Capture the cell that displays the provided text and extract its [x, y] central coordinate. 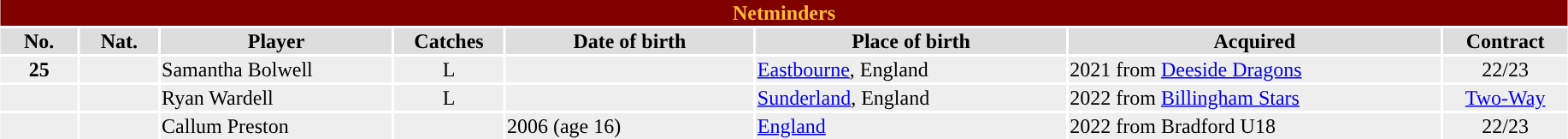
Place of birth [911, 41]
Ryan Wardell [277, 98]
Callum Preston [277, 126]
2021 from Deeside Dragons [1255, 69]
Sunderland, England [911, 98]
Catches [450, 41]
Eastbourne, England [911, 69]
Two-Way [1506, 98]
2006 (age 16) [629, 126]
2022 from Billingham Stars [1255, 98]
Date of birth [629, 41]
25 [39, 69]
Samantha Bolwell [277, 69]
England [911, 126]
Acquired [1255, 41]
Player [277, 41]
Nat. [120, 41]
Netminders [783, 13]
No. [39, 41]
Contract [1506, 41]
2022 from Bradford U18 [1255, 126]
